Identify which cell holds the provided text, then report its (x, y) central coordinate. 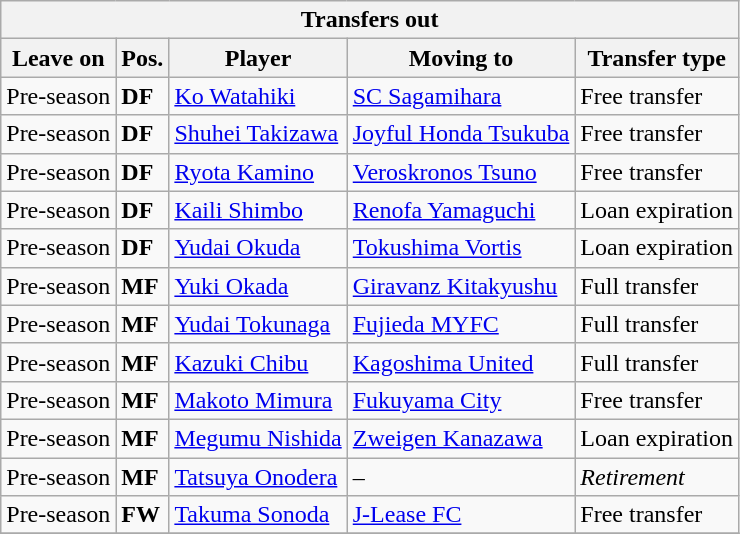
Tatsuya Onodera (258, 477)
J-Lease FC (461, 515)
Pos. (142, 58)
SC Sagamihara (461, 96)
Makoto Mimura (258, 400)
Player (258, 58)
Yuki Okada (258, 286)
Zweigen Kanazawa (461, 438)
Takuma Sonoda (258, 515)
FW (142, 515)
Renofa Yamaguchi (461, 210)
Yudai Tokunaga (258, 324)
– (461, 477)
Fujieda MYFC (461, 324)
Transfer type (657, 58)
Veroskronos Tsuno (461, 172)
Kazuki Chibu (258, 362)
Kagoshima United (461, 362)
Giravanz Kitakyushu (461, 286)
Leave on (58, 58)
Joyful Honda Tsukuba (461, 134)
Megumu Nishida (258, 438)
Yudai Okuda (258, 248)
Tokushima Vortis (461, 248)
Moving to (461, 58)
Ryota Kamino (258, 172)
Shuhei Takizawa (258, 134)
Ko Watahiki (258, 96)
Kaili Shimbo (258, 210)
Transfers out (370, 20)
Fukuyama City (461, 400)
Retirement (657, 477)
